Pinpoint the cell where the given text exists, returning its [x, y] midpoint coordinate. 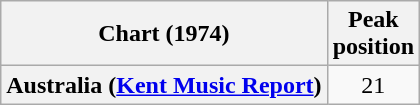
Chart (1974) [164, 34]
Peakposition [373, 34]
21 [373, 85]
Australia (Kent Music Report) [164, 85]
